Provide the [X, Y] coordinate of the cell's center where the given text is located.  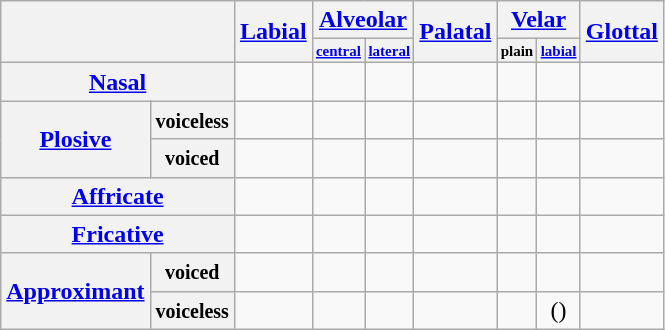
lateral [390, 51]
Fricative [118, 234]
Alveolar [363, 20]
central [338, 51]
Velar [538, 20]
Affricate [118, 196]
Glottal [622, 32]
Approximant [76, 291]
Palatal [456, 32]
Plosive [76, 139]
plain [517, 51]
Labial [273, 32]
Nasal [118, 82]
labial [558, 51]
() [558, 310]
